Pinpoint the cell where the given text exists, returning its [X, Y] midpoint coordinate. 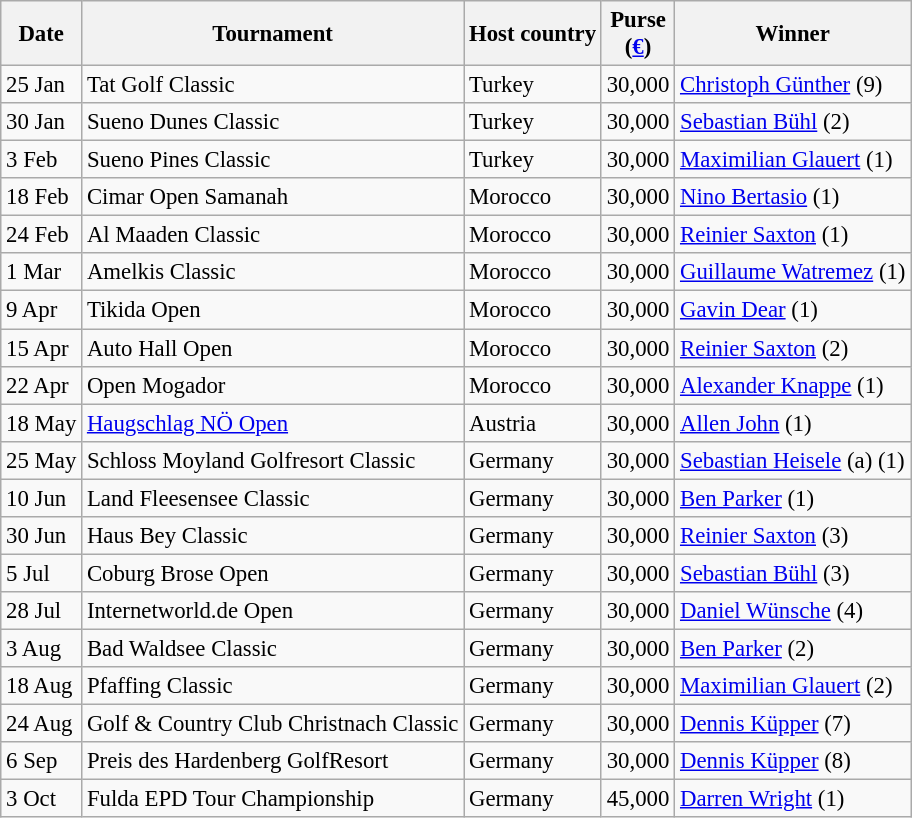
Reinier Saxton (1) [793, 235]
6 Sep [42, 761]
Sebastian Heisele (a) (1) [793, 460]
1 Mar [42, 273]
Allen John (1) [793, 423]
18 Aug [42, 686]
Haugschlag NÖ Open [273, 423]
Reinier Saxton (3) [793, 536]
5 Jul [42, 573]
25 Jan [42, 85]
Land Fleesensee Classic [273, 498]
Dennis Küpper (7) [793, 724]
Tikida Open [273, 310]
28 Jul [42, 611]
Sebastian Bühl (2) [793, 122]
9 Apr [42, 310]
Winner [793, 34]
18 Feb [42, 197]
Ben Parker (2) [793, 648]
Sueno Pines Classic [273, 160]
3 Oct [42, 799]
Nino Bertasio (1) [793, 197]
Gavin Dear (1) [793, 310]
Cimar Open Samanah [273, 197]
24 Aug [42, 724]
3 Aug [42, 648]
Maximilian Glauert (2) [793, 686]
Internetworld.de Open [273, 611]
Coburg Brose Open [273, 573]
22 Apr [42, 385]
3 Feb [42, 160]
Open Mogador [273, 385]
Sebastian Bühl (3) [793, 573]
15 Apr [42, 348]
30 Jan [42, 122]
30 Jun [42, 536]
Tat Golf Classic [273, 85]
Purse(€) [638, 34]
Maximilian Glauert (1) [793, 160]
Dennis Küpper (8) [793, 761]
Preis des Hardenberg GolfResort [273, 761]
Host country [533, 34]
Fulda EPD Tour Championship [273, 799]
Schloss Moyland Golfresort Classic [273, 460]
Austria [533, 423]
Auto Hall Open [273, 348]
18 May [42, 423]
Golf & Country Club Christnach Classic [273, 724]
Christoph Günther (9) [793, 85]
Haus Bey Classic [273, 536]
Alexander Knappe (1) [793, 385]
Date [42, 34]
Darren Wright (1) [793, 799]
Bad Waldsee Classic [273, 648]
25 May [42, 460]
Reinier Saxton (2) [793, 348]
Sueno Dunes Classic [273, 122]
24 Feb [42, 235]
Pfaffing Classic [273, 686]
Ben Parker (1) [793, 498]
10 Jun [42, 498]
Tournament [273, 34]
Amelkis Classic [273, 273]
Al Maaden Classic [273, 235]
45,000 [638, 799]
Daniel Wünsche (4) [793, 611]
Guillaume Watremez (1) [793, 273]
